Extract the [x, y] coordinate from the center of the cell holding the provided text.  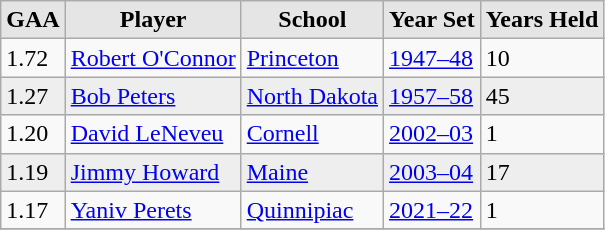
2003–04 [432, 172]
Quinnipiac [312, 210]
Maine [312, 172]
1.27 [33, 96]
10 [542, 58]
1947–48 [432, 58]
1.19 [33, 172]
Robert O'Connor [153, 58]
1.17 [33, 210]
Yaniv Perets [153, 210]
North Dakota [312, 96]
2002–03 [432, 134]
Player [153, 20]
1.20 [33, 134]
Jimmy Howard [153, 172]
Years Held [542, 20]
Year Set [432, 20]
2021–22 [432, 210]
School [312, 20]
Princeton [312, 58]
Cornell [312, 134]
1957–58 [432, 96]
17 [542, 172]
GAA [33, 20]
45 [542, 96]
Bob Peters [153, 96]
David LeNeveu [153, 134]
1.72 [33, 58]
